Locate the cell with the specified text and output its [x, y] center coordinate. 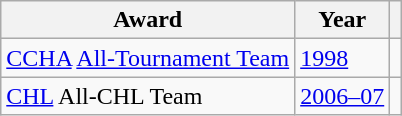
Award [148, 20]
2006–07 [342, 96]
CHL All-CHL Team [148, 96]
CCHA All-Tournament Team [148, 58]
Year [342, 20]
1998 [342, 58]
